Capture the cell that displays the provided text and extract its [X, Y] central coordinate. 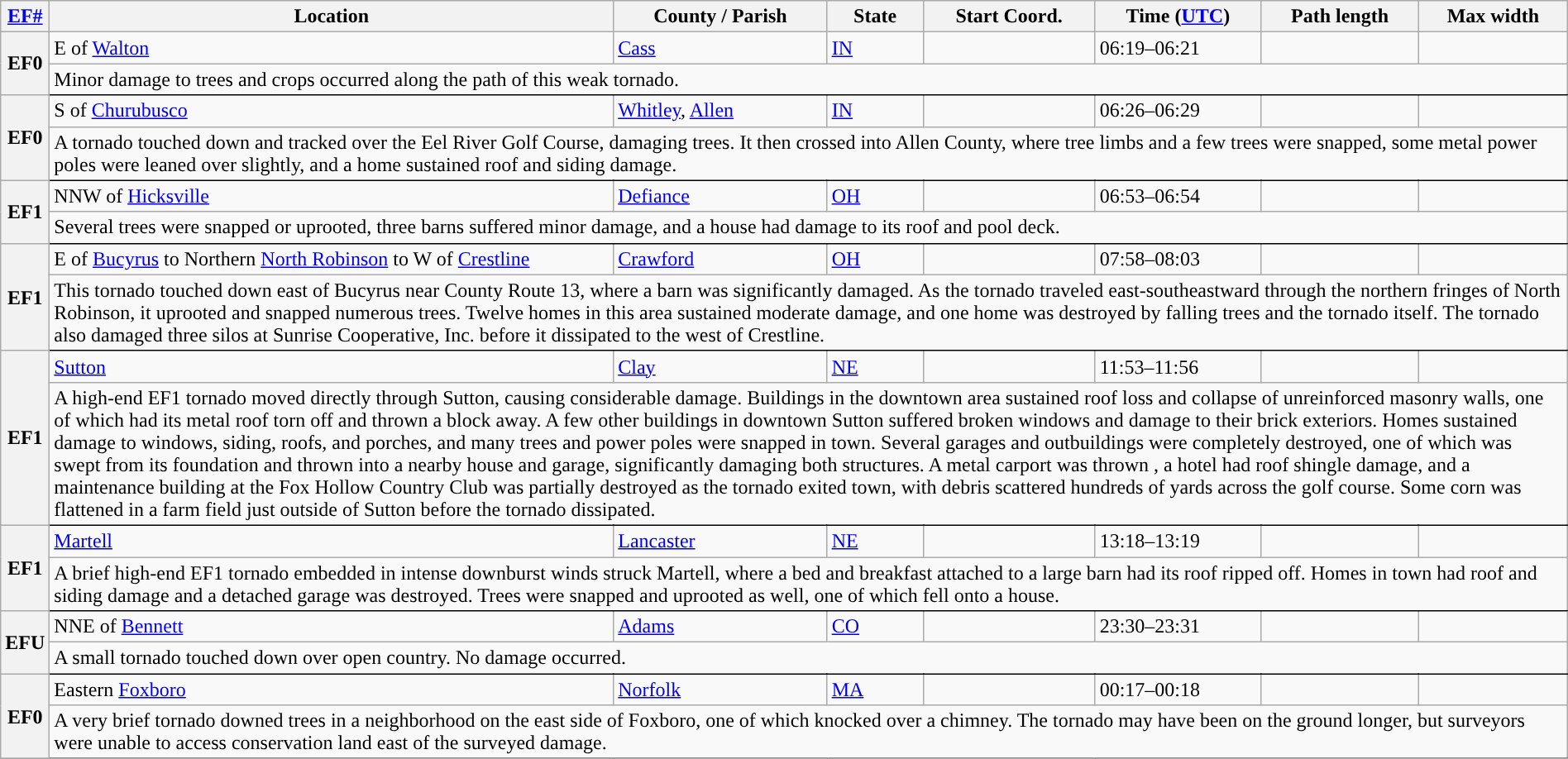
A small tornado touched down over open country. No damage occurred. [809, 658]
Sutton [332, 366]
E of Walton [332, 48]
Crawford [720, 259]
County / Parish [720, 17]
Minor damage to trees and crops occurred along the path of this weak tornado. [809, 79]
06:26–06:29 [1178, 111]
Path length [1340, 17]
S of Churubusco [332, 111]
E of Bucyrus to Northern North Robinson to W of Crestline [332, 259]
Time (UTC) [1178, 17]
EF# [25, 17]
State [875, 17]
23:30–23:31 [1178, 627]
Whitley, Allen [720, 111]
EFU [25, 642]
Adams [720, 627]
07:58–08:03 [1178, 259]
11:53–11:56 [1178, 366]
Cass [720, 48]
Defiance [720, 196]
Max width [1493, 17]
Clay [720, 366]
NNE of Bennett [332, 627]
Start Coord. [1009, 17]
Martell [332, 541]
Eastern Foxboro [332, 690]
06:53–06:54 [1178, 196]
06:19–06:21 [1178, 48]
Several trees were snapped or uprooted, three barns suffered minor damage, and a house had damage to its roof and pool deck. [809, 227]
NNW of Hicksville [332, 196]
CO [875, 627]
00:17–00:18 [1178, 690]
Location [332, 17]
Lancaster [720, 541]
13:18–13:19 [1178, 541]
MA [875, 690]
Norfolk [720, 690]
